Capture the cell that displays the provided text and extract its (X, Y) central coordinate. 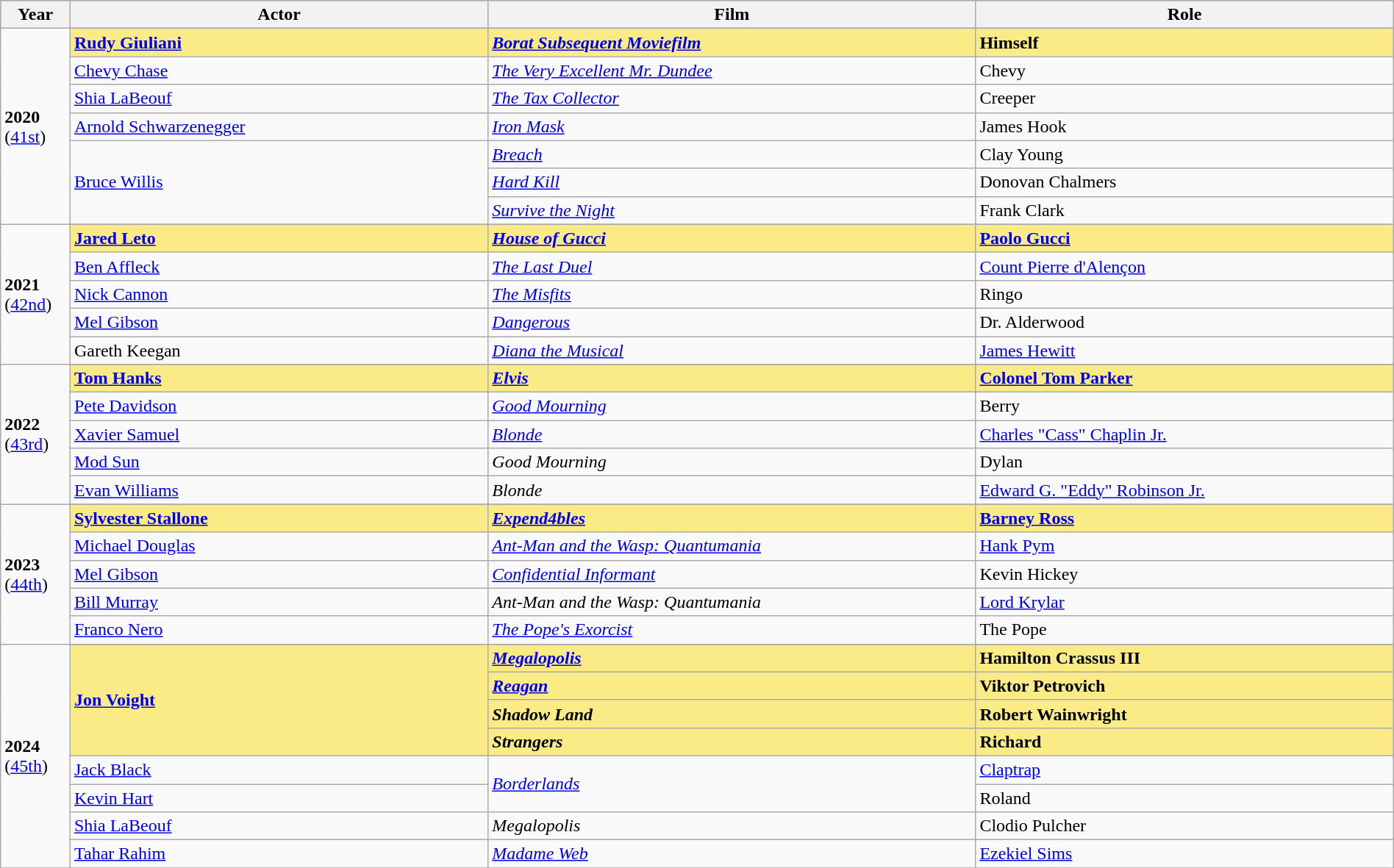
Year (35, 15)
Mod Sun (279, 462)
Dylan (1184, 462)
2023(44th) (35, 574)
Michael Douglas (279, 546)
Viktor Petrovich (1184, 686)
Colonel Tom Parker (1184, 379)
The Pope (1184, 630)
Charles "Cass" Chaplin Jr. (1184, 434)
Lord Krylar (1184, 602)
Diana the Musical (732, 351)
Himself (1184, 43)
Tom Hanks (279, 379)
Robert Wainwright (1184, 714)
Donovan Chalmers (1184, 182)
Bill Murray (279, 602)
Ringo (1184, 294)
Roland (1184, 797)
The Last Duel (732, 266)
Clay Young (1184, 154)
Creeper (1184, 98)
Elvis (732, 379)
Ezekiel Sims (1184, 854)
Reagan (732, 686)
Shadow Land (732, 714)
Chevy (1184, 71)
The Misfits (732, 294)
Actor (279, 15)
Arnold Schwarzenegger (279, 126)
Role (1184, 15)
Ben Affleck (279, 266)
Rudy Giuliani (279, 43)
Expend4bles (732, 518)
Clodio Pulcher (1184, 826)
Count Pierre d'Alençon (1184, 266)
Xavier Samuel (279, 434)
Gareth Keegan (279, 351)
Evan Williams (279, 490)
James Hook (1184, 126)
Hard Kill (732, 182)
Film (732, 15)
The Pope's Exorcist (732, 630)
Berry (1184, 406)
Richard (1184, 742)
Survive the Night (732, 210)
Iron Mask (732, 126)
Dr. Alderwood (1184, 322)
Pete Davidson (279, 406)
Hamilton Crassus III (1184, 658)
2020(41st) (35, 126)
Madame Web (732, 854)
Kevin Hart (279, 797)
Jon Voight (279, 700)
Nick Cannon (279, 294)
Paolo Gucci (1184, 238)
Chevy Chase (279, 71)
James Hewitt (1184, 351)
Confidential Informant (732, 574)
2021(42nd) (35, 294)
Hank Pym (1184, 546)
Jared Leto (279, 238)
Franco Nero (279, 630)
Edward G. "Eddy" Robinson Jr. (1184, 490)
Breach (732, 154)
Kevin Hickey (1184, 574)
House of Gucci (732, 238)
Sylvester Stallone (279, 518)
Frank Clark (1184, 210)
Dangerous (732, 322)
Borat Subsequent Moviefilm (732, 43)
Barney Ross (1184, 518)
Bruce Willis (279, 182)
Borderlands (732, 783)
2024(45th) (35, 756)
The Very Excellent Mr. Dundee (732, 71)
Tahar Rahim (279, 854)
Jack Black (279, 770)
2022(43rd) (35, 434)
Strangers (732, 742)
The Tax Collector (732, 98)
Claptrap (1184, 770)
